Identify which cell holds the provided text, then report its (X, Y) central coordinate. 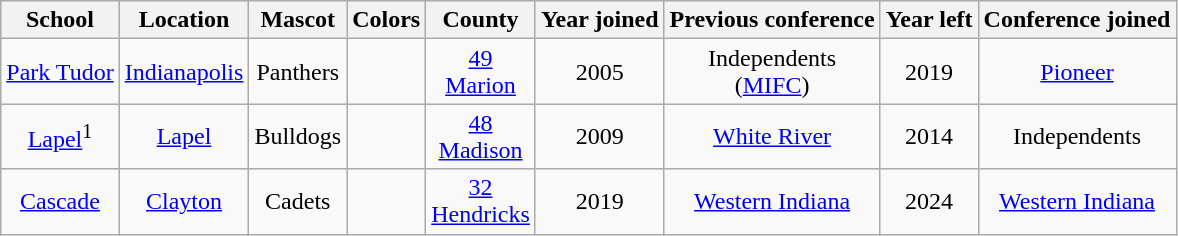
Park Tudor (60, 72)
Independents (1077, 136)
Cascade (60, 202)
2009 (600, 136)
School (60, 20)
48 Madison (481, 136)
49 Marion (481, 72)
Independents(MIFC) (772, 72)
32 Hendricks (481, 202)
2014 (929, 136)
County (481, 20)
White River (772, 136)
Pioneer (1077, 72)
2024 (929, 202)
Conference joined (1077, 20)
Colors (386, 20)
Clayton (184, 202)
Mascot (298, 20)
Cadets (298, 202)
Previous conference (772, 20)
Lapel1 (60, 136)
Location (184, 20)
Panthers (298, 72)
2005 (600, 72)
Bulldogs (298, 136)
Year left (929, 20)
Indianapolis (184, 72)
Year joined (600, 20)
Lapel (184, 136)
